Identify which cell holds the provided text, then report its (x, y) central coordinate. 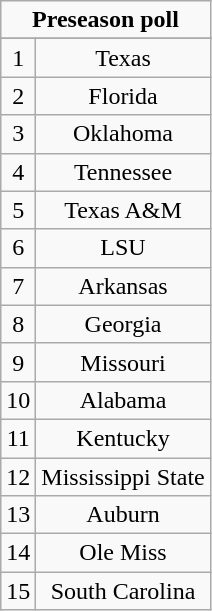
Preseason poll (106, 20)
11 (18, 438)
South Carolina (123, 591)
4 (18, 172)
6 (18, 248)
7 (18, 286)
3 (18, 134)
14 (18, 553)
12 (18, 477)
Alabama (123, 400)
Florida (123, 96)
Missouri (123, 362)
Auburn (123, 515)
Ole Miss (123, 553)
Arkansas (123, 286)
Georgia (123, 324)
15 (18, 591)
Oklahoma (123, 134)
10 (18, 400)
1 (18, 58)
LSU (123, 248)
2 (18, 96)
Mississippi State (123, 477)
Texas A&M (123, 210)
Texas (123, 58)
Kentucky (123, 438)
9 (18, 362)
5 (18, 210)
8 (18, 324)
Tennessee (123, 172)
13 (18, 515)
